From the cell containing the given text, extract its center point as [X, Y] coordinate. 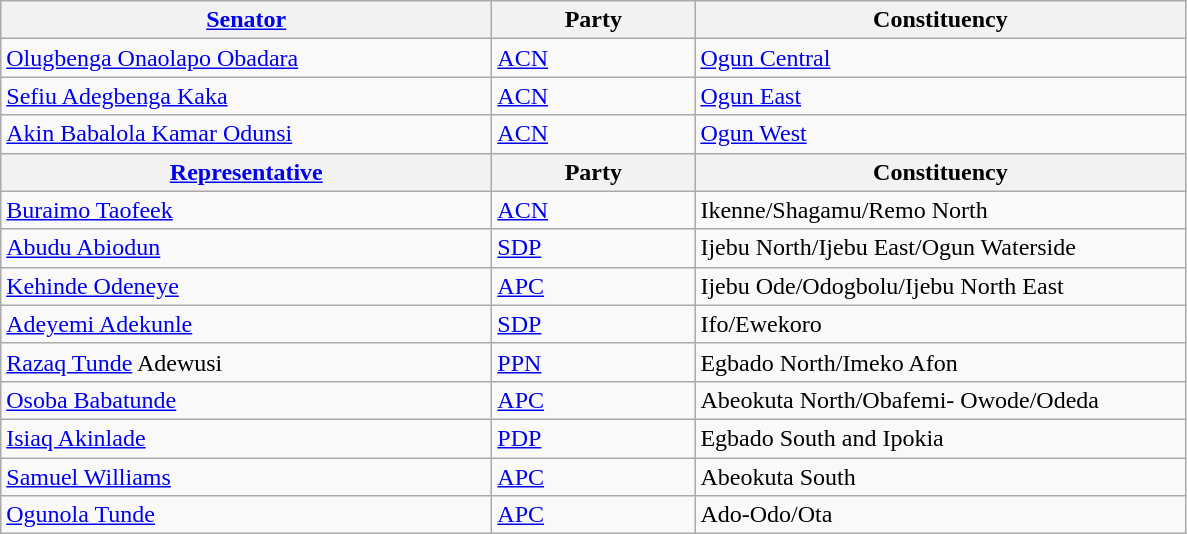
PPN [594, 362]
Isiaq Akinlade [246, 438]
Abeokuta South [940, 477]
Olugbenga Onaolapo Obadara [246, 58]
Kehinde Odeneye [246, 286]
Ogun Central [940, 58]
Egbado North/Imeko Afon [940, 362]
Akin Babalola Kamar Odunsi [246, 134]
Ijebu North/Ijebu East/Ogun Waterside [940, 248]
Ado-Odo/Ota [940, 515]
Abeokuta North/Obafemi- Owode/Odeda [940, 400]
PDP [594, 438]
Representative [246, 172]
Ogun West [940, 134]
Adeyemi Adekunle [246, 324]
Abudu Abiodun [246, 248]
Egbado South and Ipokia [940, 438]
Senator [246, 20]
Sefiu Adegbenga Kaka [246, 96]
Osoba Babatunde [246, 400]
Ogunola Tunde [246, 515]
Ifo/Ewekoro [940, 324]
Samuel Williams [246, 477]
Buraimo Taofeek [246, 210]
Ogun East [940, 96]
Ikenne/Shagamu/Remo North [940, 210]
Razaq Tunde Adewusi [246, 362]
Ijebu Ode/Odogbolu/Ijebu North East [940, 286]
